From the cell containing the given text, extract its center point as [X, Y] coordinate. 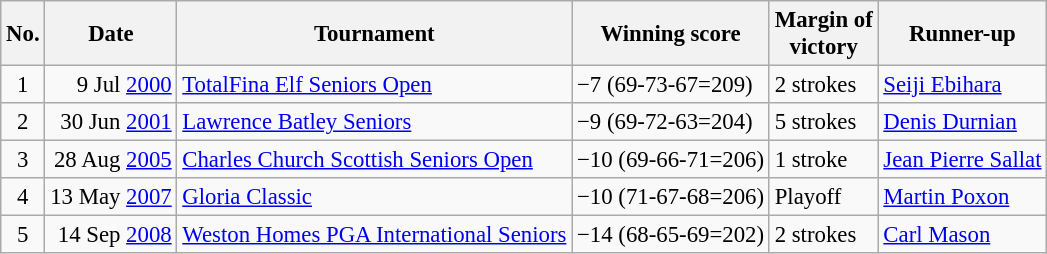
−7 (69-73-67=209) [671, 85]
−10 (69-66-71=206) [671, 160]
3 [23, 160]
Playoff [824, 197]
Runner-up [962, 34]
Date [111, 34]
13 May 2007 [111, 197]
Winning score [671, 34]
1 stroke [824, 160]
−10 (71-67-68=206) [671, 197]
28 Aug 2005 [111, 160]
5 [23, 235]
Carl Mason [962, 235]
Lawrence Batley Seniors [374, 122]
1 [23, 85]
30 Jun 2001 [111, 122]
No. [23, 34]
−14 (68-65-69=202) [671, 235]
−9 (69-72-63=204) [671, 122]
TotalFina Elf Seniors Open [374, 85]
14 Sep 2008 [111, 235]
Margin ofvictory [824, 34]
Gloria Classic [374, 197]
Weston Homes PGA International Seniors [374, 235]
Jean Pierre Sallat [962, 160]
Denis Durnian [962, 122]
Charles Church Scottish Seniors Open [374, 160]
2 [23, 122]
Seiji Ebihara [962, 85]
4 [23, 197]
Martin Poxon [962, 197]
9 Jul 2000 [111, 85]
Tournament [374, 34]
5 strokes [824, 122]
